Return the [x, y] coordinate for the center point of the cell that contains the specified text.  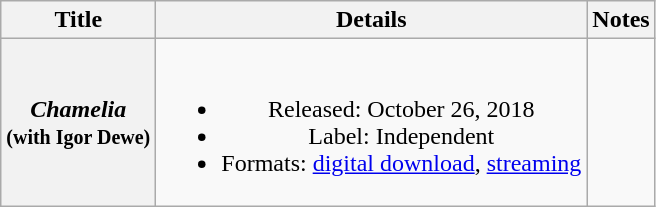
Notes [621, 20]
Chamelia(with Igor Dewe) [78, 122]
Released: October 26, 2018Label: IndependentFormats: digital download, streaming [372, 122]
Title [78, 20]
Details [372, 20]
